Locate the cell with the specified text and output its (X, Y) center coordinate. 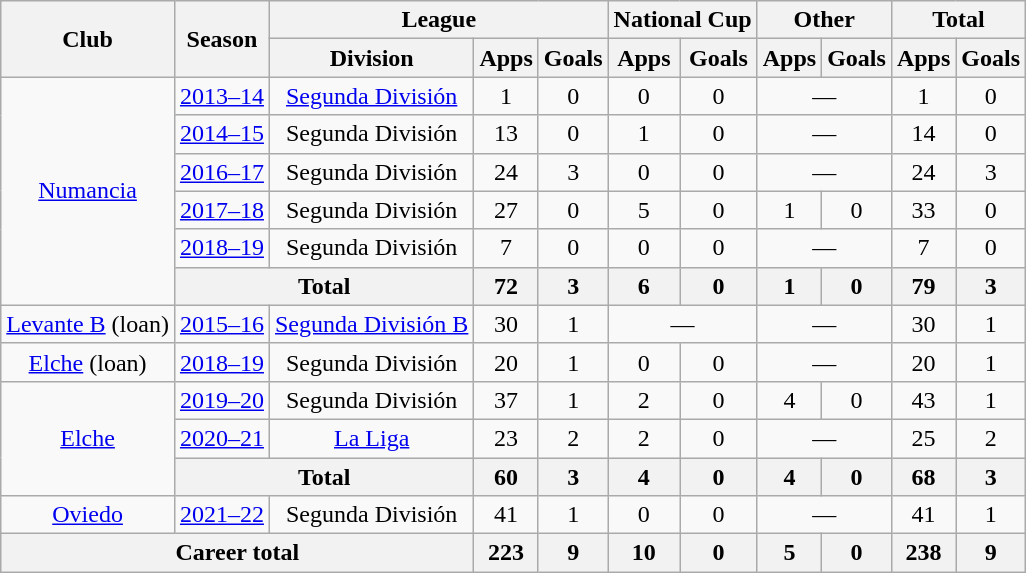
Levante B (loan) (88, 324)
13 (506, 134)
2015–16 (222, 324)
2017–18 (222, 210)
27 (506, 210)
Division (371, 58)
League (438, 20)
14 (923, 134)
68 (923, 477)
Career total (238, 553)
33 (923, 210)
238 (923, 553)
La Liga (371, 438)
60 (506, 477)
Oviedo (88, 515)
72 (506, 286)
2020–21 (222, 438)
37 (506, 400)
10 (644, 553)
25 (923, 438)
2016–17 (222, 172)
Other (824, 20)
Elche (loan) (88, 362)
43 (923, 400)
Season (222, 39)
2021–22 (222, 515)
23 (506, 438)
National Cup (682, 20)
2014–15 (222, 134)
6 (644, 286)
223 (506, 553)
Segunda División B (371, 324)
Club (88, 39)
Elche (88, 438)
2013–14 (222, 96)
2019–20 (222, 400)
Numancia (88, 191)
79 (923, 286)
